Output the [X, Y] coordinate of the center of the cell containing the given text.  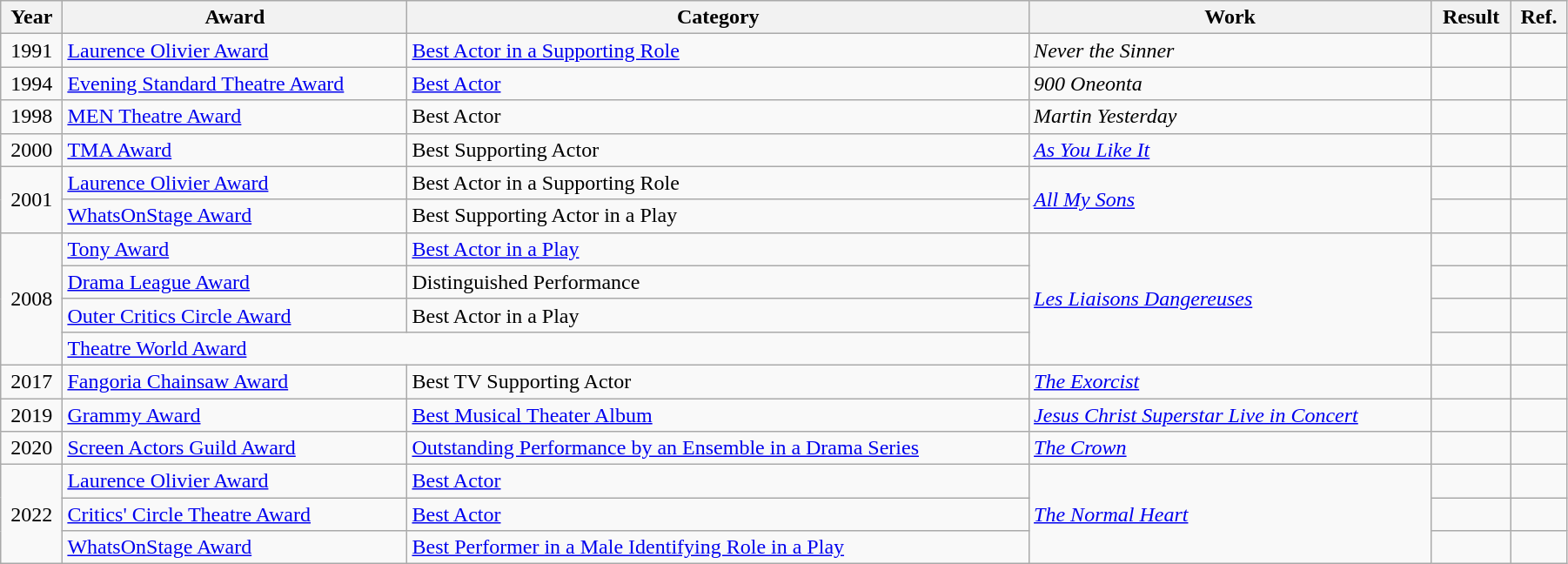
2000 [31, 150]
2020 [31, 448]
Outstanding Performance by an Ensemble in a Drama Series [719, 448]
2001 [31, 199]
Distinguished Performance [719, 282]
The Normal Heart [1230, 514]
Ref. [1539, 17]
900 Oneonta [1230, 84]
2019 [31, 415]
Theatre World Award [546, 348]
2022 [31, 514]
Les Liaisons Dangereuses [1230, 299]
As You Like It [1230, 150]
Screen Actors Guild Award [235, 448]
Award [235, 17]
Grammy Award [235, 415]
The Exorcist [1230, 381]
Drama League Award [235, 282]
2008 [31, 299]
Fangoria Chainsaw Award [235, 381]
Best Musical Theater Album [719, 415]
Year [31, 17]
Evening Standard Theatre Award [235, 84]
Best TV Supporting Actor [719, 381]
2017 [31, 381]
Work [1230, 17]
Category [719, 17]
1991 [31, 50]
Best Supporting Actor in a Play [719, 216]
Never the Sinner [1230, 50]
1994 [31, 84]
Critics' Circle Theatre Award [235, 514]
Martin Yesterday [1230, 117]
Best Performer in a Male Identifying Role in a Play [719, 547]
Tony Award [235, 249]
Result [1471, 17]
The Crown [1230, 448]
TMA Award [235, 150]
1998 [31, 117]
Best Supporting Actor [719, 150]
Outer Critics Circle Award [235, 315]
All My Sons [1230, 199]
Jesus Christ Superstar Live in Concert [1230, 415]
MEN Theatre Award [235, 117]
